Identify which cell holds the provided text, then report its [x, y] central coordinate. 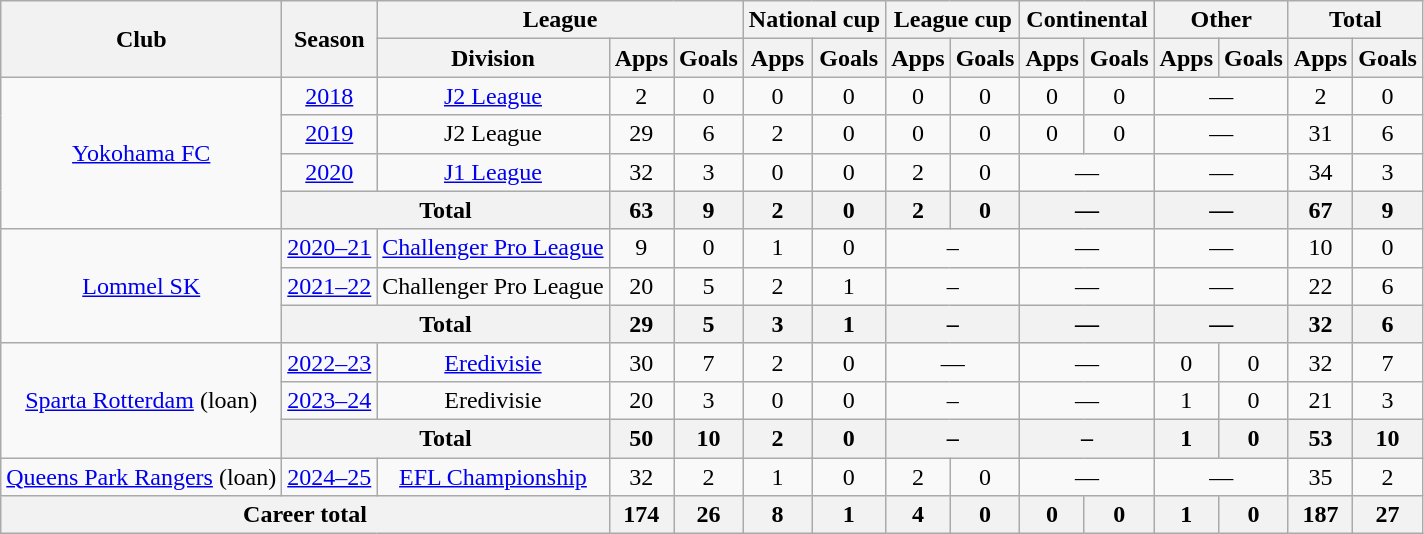
50 [641, 438]
2019 [330, 134]
Queens Park Rangers (loan) [142, 477]
Sparta Rotterdam (loan) [142, 400]
31 [1320, 134]
34 [1320, 172]
Yokohama FC [142, 153]
Lommel SK [142, 286]
22 [1320, 286]
2022–23 [330, 362]
27 [1388, 515]
35 [1320, 477]
2020–21 [330, 248]
Career total [305, 515]
National cup [814, 20]
2020 [330, 172]
26 [709, 515]
J1 League [493, 172]
30 [641, 362]
Season [330, 39]
Continental [1087, 20]
2024–25 [330, 477]
League [560, 20]
2021–22 [330, 286]
8 [777, 515]
21 [1320, 400]
EFL Championship [493, 477]
67 [1320, 210]
63 [641, 210]
Division [493, 58]
2023–24 [330, 400]
4 [918, 515]
53 [1320, 438]
174 [641, 515]
League cup [953, 20]
Club [142, 39]
2018 [330, 96]
187 [1320, 515]
Other [1221, 20]
